For the text-containing cell, return its midpoint in (X, Y) coordinate format. 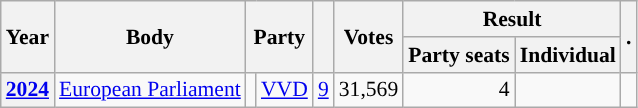
Result (512, 19)
Party seats (458, 55)
European Parliament (150, 90)
Individual (568, 55)
. (629, 36)
2024 (28, 90)
9 (324, 90)
Party (280, 36)
VVD (284, 90)
4 (458, 90)
Year (28, 36)
Votes (368, 36)
31,569 (368, 90)
Body (150, 36)
